From the cell containing the given text, extract its center point as (X, Y) coordinate. 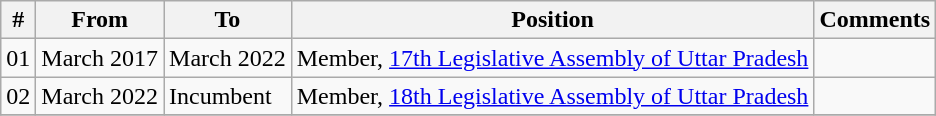
From (100, 20)
Position (552, 20)
# (18, 20)
Member, 18th Legislative Assembly of Uttar Pradesh (552, 96)
Incumbent (228, 96)
March 2017 (100, 58)
To (228, 20)
Comments (875, 20)
Member, 17th Legislative Assembly of Uttar Pradesh (552, 58)
01 (18, 58)
02 (18, 96)
